Determine the [X, Y] coordinate at the center of the cell enclosing the given text.  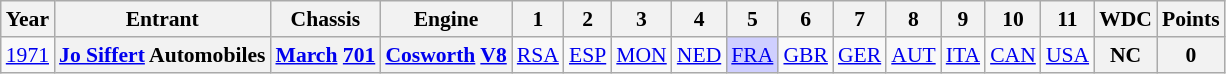
2 [588, 19]
11 [1068, 19]
CAN [1013, 55]
ESP [588, 55]
9 [963, 19]
GER [860, 55]
3 [642, 19]
Entrant [162, 19]
1 [538, 19]
Cosworth V8 [446, 55]
1971 [28, 55]
MON [642, 55]
10 [1013, 19]
March 701 [325, 55]
Year [28, 19]
0 [1191, 55]
FRA [752, 55]
ITA [963, 55]
AUT [913, 55]
8 [913, 19]
4 [699, 19]
NED [699, 55]
NC [1126, 55]
Jo Siffert Automobiles [162, 55]
USA [1068, 55]
Chassis [325, 19]
6 [806, 19]
GBR [806, 55]
Engine [446, 19]
7 [860, 19]
5 [752, 19]
WDC [1126, 19]
Points [1191, 19]
RSA [538, 55]
